Determine the (x, y) coordinate at the center of the cell enclosing the given text.  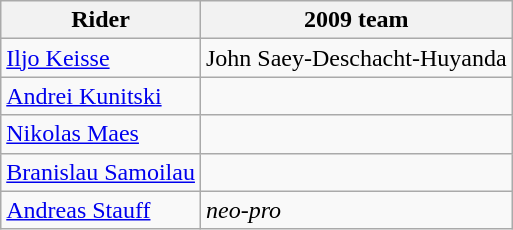
John Saey-Deschacht-Huyanda (356, 58)
Andrei Kunitski (101, 96)
Rider (101, 20)
Nikolas Maes (101, 134)
neo-pro (356, 210)
Iljo Keisse (101, 58)
2009 team (356, 20)
Branislau Samoilau (101, 172)
Andreas Stauff (101, 210)
